Identify which cell holds the provided text, then report its [x, y] central coordinate. 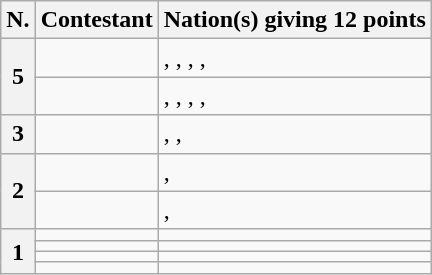
1 [18, 251]
2 [18, 191]
, , [294, 134]
3 [18, 134]
Contestant [96, 20]
Nation(s) giving 12 points [294, 20]
5 [18, 77]
N. [18, 20]
